Scan for the cell matching the given text and deliver its (X, Y) coordinate at center. 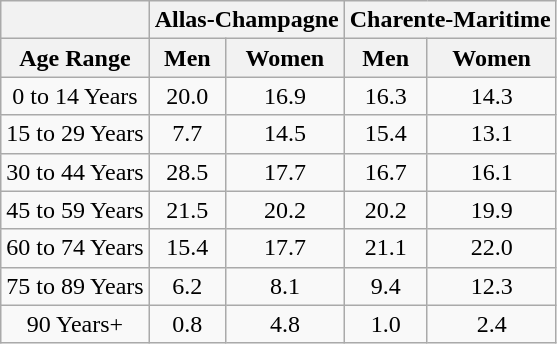
0.8 (187, 324)
9.4 (386, 286)
28.5 (187, 172)
4.8 (286, 324)
16.9 (286, 96)
20.0 (187, 96)
30 to 44 Years (75, 172)
1.0 (386, 324)
13.1 (492, 134)
21.1 (386, 248)
15 to 29 Years (75, 134)
21.5 (187, 210)
19.9 (492, 210)
Charente-Maritime (450, 20)
60 to 74 Years (75, 248)
12.3 (492, 286)
Allas-Champagne (246, 20)
2.4 (492, 324)
7.7 (187, 134)
0 to 14 Years (75, 96)
16.3 (386, 96)
14.5 (286, 134)
14.3 (492, 96)
16.7 (386, 172)
75 to 89 Years (75, 286)
8.1 (286, 286)
45 to 59 Years (75, 210)
16.1 (492, 172)
Age Range (75, 58)
90 Years+ (75, 324)
22.0 (492, 248)
6.2 (187, 286)
